Provide the [X, Y] coordinate of the cell's center where the given text is located.  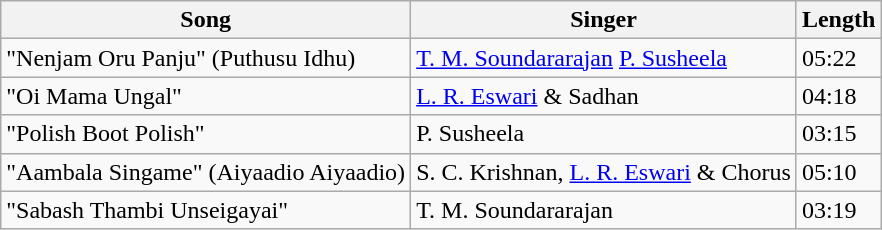
Song [206, 20]
03:15 [838, 134]
"Oi Mama Ungal" [206, 96]
05:10 [838, 172]
03:19 [838, 210]
"Nenjam Oru Panju" (Puthusu Idhu) [206, 58]
Length [838, 20]
L. R. Eswari & Sadhan [604, 96]
Singer [604, 20]
"Polish Boot Polish" [206, 134]
"Aambala Singame" (Aiyaadio Aiyaadio) [206, 172]
T. M. Soundararajan [604, 210]
T. M. Soundararajan P. Susheela [604, 58]
04:18 [838, 96]
05:22 [838, 58]
"Sabash Thambi Unseigayai" [206, 210]
S. C. Krishnan, L. R. Eswari & Chorus [604, 172]
P. Susheela [604, 134]
